Identify which cell holds the provided text, then report its [X, Y] central coordinate. 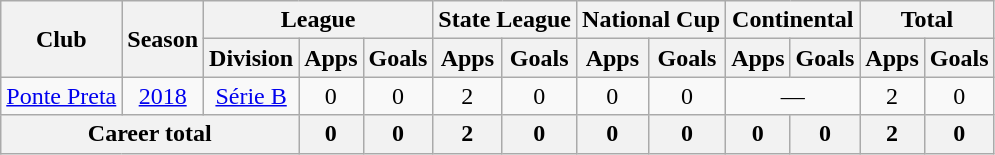
Season [163, 39]
National Cup [652, 20]
2018 [163, 96]
Total [927, 20]
State League [505, 20]
Career total [150, 134]
League [318, 20]
Club [62, 39]
— [793, 96]
Continental [793, 20]
Ponte Preta [62, 96]
Série B [252, 96]
Division [252, 58]
